Determine the [x, y] coordinate at the center of the cell enclosing the given text.  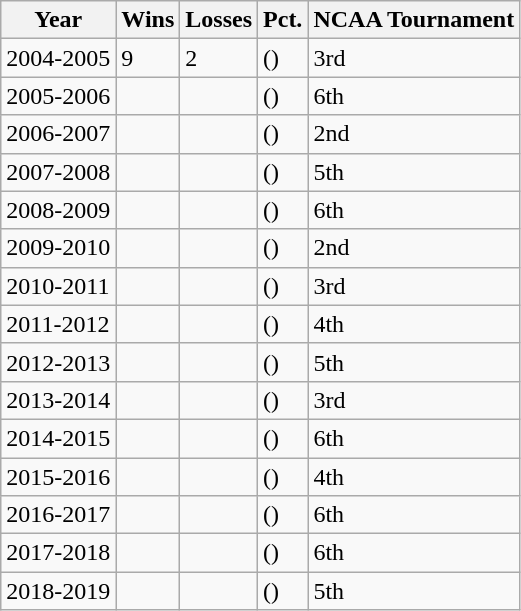
2017-2018 [58, 553]
2011-2012 [58, 324]
2005-2006 [58, 96]
Losses [219, 20]
2015-2016 [58, 477]
2004-2005 [58, 58]
2013-2014 [58, 400]
2006-2007 [58, 134]
2007-2008 [58, 172]
NCAA Tournament [414, 20]
2012-2013 [58, 362]
2014-2015 [58, 438]
2010-2011 [58, 286]
2018-2019 [58, 591]
2 [219, 58]
2008-2009 [58, 210]
2016-2017 [58, 515]
9 [148, 58]
Pct. [283, 20]
2009-2010 [58, 248]
Year [58, 20]
Wins [148, 20]
